Locate the cell with the specified text and output its [x, y] center coordinate. 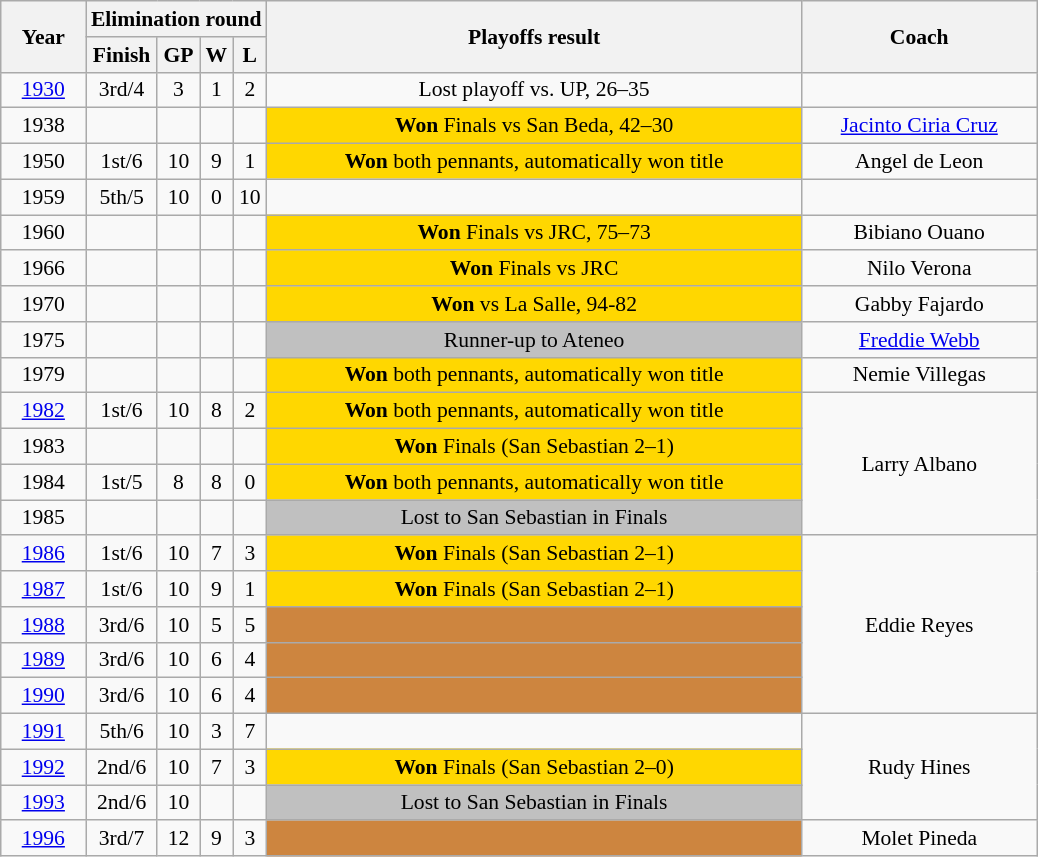
Won Finals vs San Beda, 42–30 [534, 126]
1987 [44, 589]
Molet Pineda [920, 839]
Nemie Villegas [920, 375]
Jacinto Ciria Cruz [920, 126]
1989 [44, 660]
Won Finals vs JRC, 75–73 [534, 233]
1970 [44, 304]
Freddie Webb [920, 340]
1966 [44, 269]
1986 [44, 554]
12 [178, 839]
GP [178, 55]
Eddie Reyes [920, 625]
1950 [44, 162]
1938 [44, 126]
1979 [44, 375]
5th/5 [122, 197]
1988 [44, 625]
1984 [44, 482]
L [250, 55]
1992 [44, 767]
1983 [44, 447]
Lost playoff vs. UP, 26–35 [534, 90]
1993 [44, 803]
Runner-up to Ateneo [534, 340]
1991 [44, 732]
Nilo Verona [920, 269]
3rd/7 [122, 839]
Coach [920, 36]
1996 [44, 839]
Elimination round [176, 19]
Year [44, 36]
Larry Albano [920, 464]
5th/6 [122, 732]
1975 [44, 340]
1985 [44, 518]
Playoffs result [534, 36]
Rudy Hines [920, 768]
Bibiano Ouano [920, 233]
Won Finals (San Sebastian 2–0) [534, 767]
1982 [44, 411]
1st/5 [122, 482]
1960 [44, 233]
Won Finals vs JRC [534, 269]
W [216, 55]
Won vs La Salle, 94-82 [534, 304]
Gabby Fajardo [920, 304]
Angel de Leon [920, 162]
Finish [122, 55]
1990 [44, 696]
1959 [44, 197]
1930 [44, 90]
3rd/4 [122, 90]
